Identify which cell holds the provided text, then report its (x, y) central coordinate. 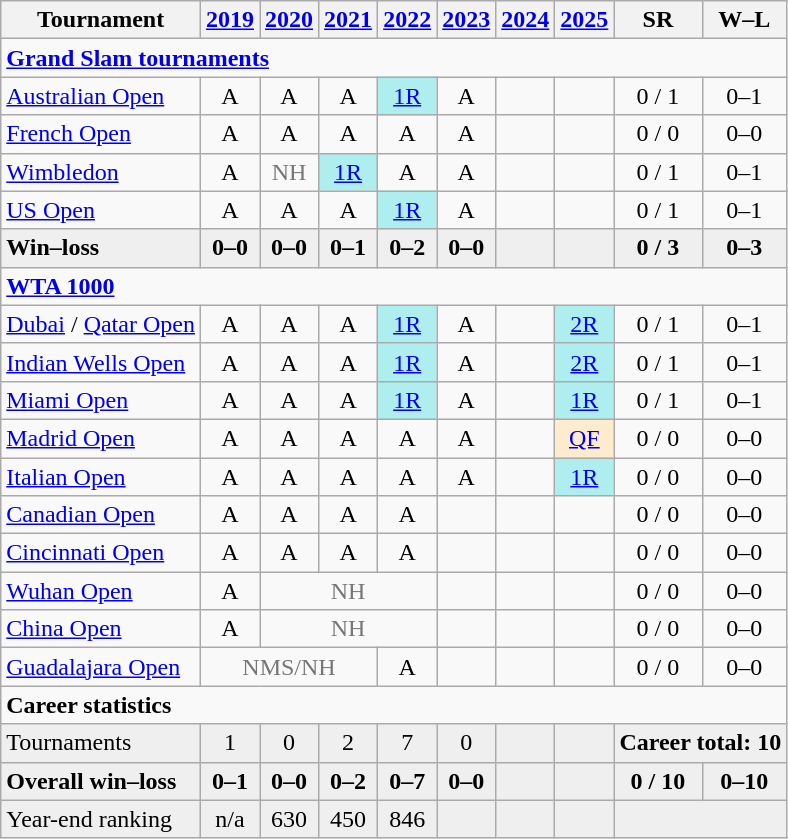
Tournaments (101, 743)
7 (408, 743)
SR (658, 20)
Tournament (101, 20)
630 (290, 819)
Guadalajara Open (101, 667)
0–3 (744, 248)
Canadian Open (101, 515)
W–L (744, 20)
n/a (230, 819)
2019 (230, 20)
2021 (348, 20)
Win–loss (101, 248)
Australian Open (101, 96)
2023 (466, 20)
Dubai / Qatar Open (101, 324)
0–10 (744, 781)
WTA 1000 (394, 286)
Career statistics (394, 705)
0–7 (408, 781)
450 (348, 819)
Wimbledon (101, 172)
846 (408, 819)
2022 (408, 20)
Miami Open (101, 400)
Madrid Open (101, 438)
NMS/NH (288, 667)
1 (230, 743)
Italian Open (101, 477)
Indian Wells Open (101, 362)
Overall win–loss (101, 781)
Year-end ranking (101, 819)
Grand Slam tournaments (394, 58)
QF (584, 438)
China Open (101, 629)
0 / 3 (658, 248)
2020 (290, 20)
2024 (526, 20)
Cincinnati Open (101, 553)
2025 (584, 20)
Wuhan Open (101, 591)
US Open (101, 210)
Career total: 10 (700, 743)
French Open (101, 134)
2 (348, 743)
0 / 10 (658, 781)
